Identify which cell holds the provided text, then report its [x, y] central coordinate. 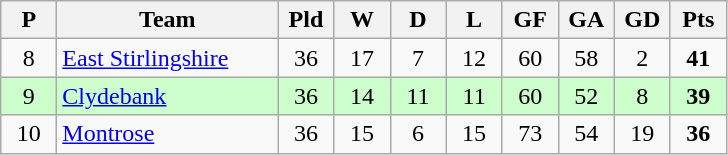
D [418, 20]
East Stirlingshire [168, 58]
17 [362, 58]
14 [362, 96]
GA [586, 20]
Pts [698, 20]
41 [698, 58]
W [362, 20]
19 [642, 134]
2 [642, 58]
Montrose [168, 134]
GD [642, 20]
52 [586, 96]
39 [698, 96]
L [474, 20]
P [29, 20]
7 [418, 58]
9 [29, 96]
54 [586, 134]
Pld [306, 20]
Team [168, 20]
GF [530, 20]
Clydebank [168, 96]
12 [474, 58]
58 [586, 58]
10 [29, 134]
73 [530, 134]
6 [418, 134]
